Find where the given text appears and provide that cell's center as [x, y] coordinate. 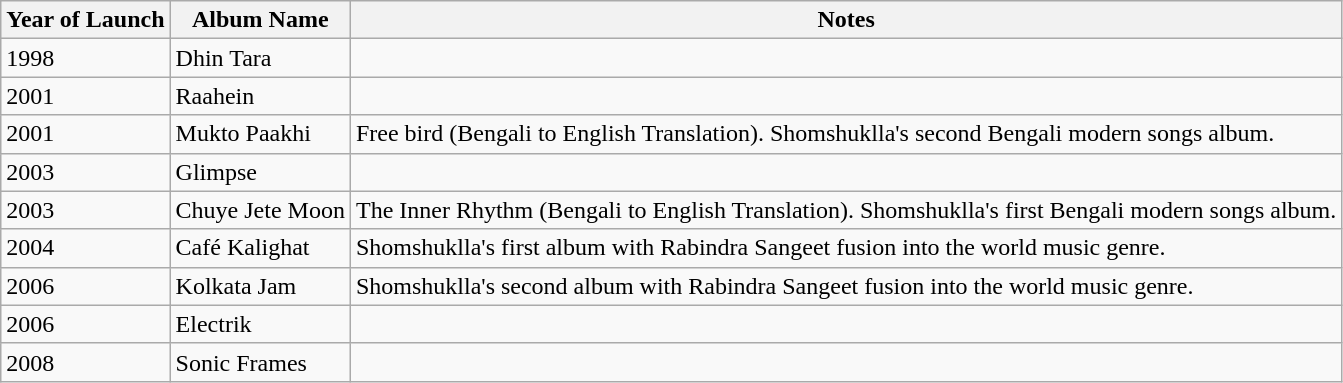
Notes [846, 20]
Shomshuklla's first album with Rabindra Sangeet fusion into the world music genre. [846, 248]
Chuye Jete Moon [260, 210]
Café Kalighat [260, 248]
Glimpse [260, 172]
Year of Launch [86, 20]
Raahein [260, 96]
Electrik [260, 324]
Shomshuklla's second album with Rabindra Sangeet fusion into the world music genre. [846, 286]
Sonic Frames [260, 362]
Dhin Tara [260, 58]
Free bird (Bengali to English Translation). Shomshuklla's second Bengali modern songs album. [846, 134]
Kolkata Jam [260, 286]
2008 [86, 362]
The Inner Rhythm (Bengali to English Translation). Shomshuklla's first Bengali modern songs album. [846, 210]
Album Name [260, 20]
1998 [86, 58]
Mukto Paakhi [260, 134]
2004 [86, 248]
